Return (x, y) of the center of cell containing provided text 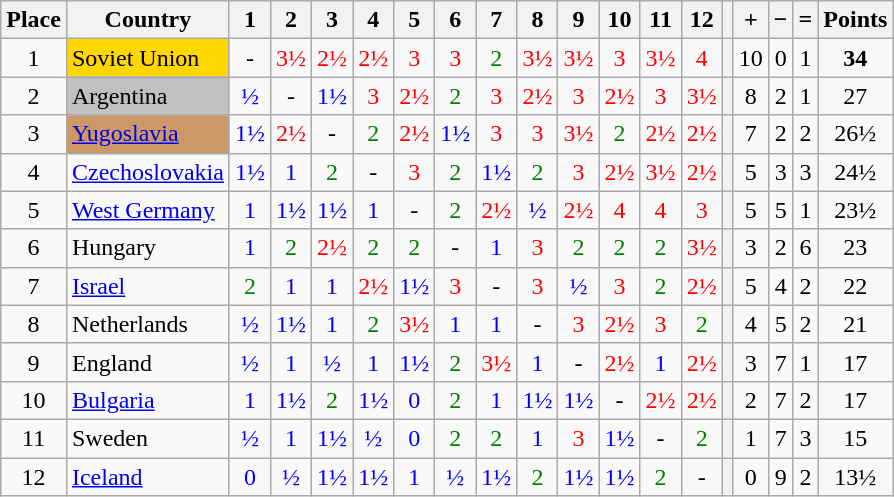
26½ (856, 134)
Czechoslovakia (148, 172)
34 (856, 58)
27 (856, 96)
13½ (856, 477)
+ (750, 20)
England (148, 362)
= (806, 20)
Country (148, 20)
23½ (856, 210)
Hungary (148, 248)
Place (34, 20)
15 (856, 438)
22 (856, 286)
Bulgaria (148, 400)
Points (856, 20)
Argentina (148, 96)
Sweden (148, 438)
West Germany (148, 210)
Soviet Union (148, 58)
− (780, 20)
Israel (148, 286)
Iceland (148, 477)
21 (856, 324)
24½ (856, 172)
Netherlands (148, 324)
Yugoslavia (148, 134)
23 (856, 248)
